Return (X, Y) of the center of cell containing provided text 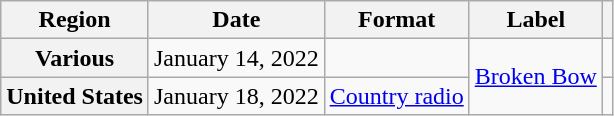
January 14, 2022 (236, 58)
Various (75, 58)
Country radio (396, 96)
January 18, 2022 (236, 96)
Broken Bow (536, 77)
United States (75, 96)
Date (236, 20)
Format (396, 20)
Label (536, 20)
Region (75, 20)
